Provide the (x, y) coordinate of the cell's center where the given text is located.  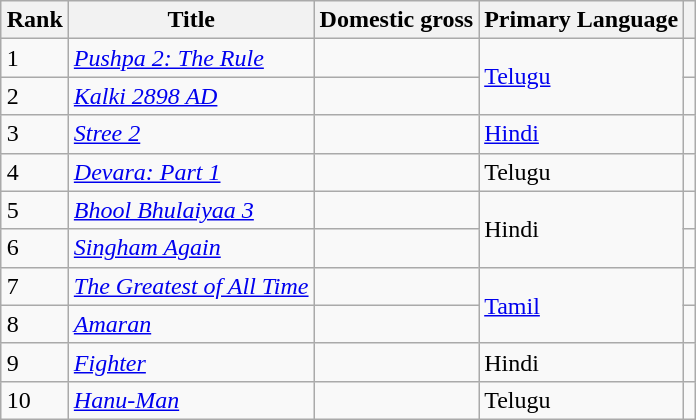
10 (34, 400)
1 (34, 58)
Fighter (191, 362)
7 (34, 286)
Pushpa 2: The Rule (191, 58)
6 (34, 248)
9 (34, 362)
Singham Again (191, 248)
Domestic gross (396, 20)
Rank (34, 20)
Stree 2 (191, 134)
Amaran (191, 324)
8 (34, 324)
Bhool Bhulaiyaa 3 (191, 210)
3 (34, 134)
Kalki 2898 AD (191, 96)
5 (34, 210)
Devara: Part 1 (191, 172)
Tamil (582, 305)
2 (34, 96)
4 (34, 172)
The Greatest of All Time (191, 286)
Title (191, 20)
Primary Language (582, 20)
Hanu-Man (191, 400)
